Locate the cell with the specified text and output its [X, Y] center coordinate. 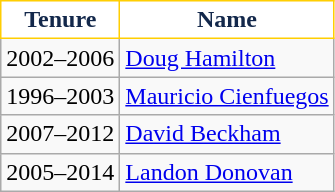
Name [227, 20]
2002–2006 [60, 58]
2005–2014 [60, 172]
Tenure [60, 20]
David Beckham [227, 134]
Doug Hamilton [227, 58]
Landon Donovan [227, 172]
2007–2012 [60, 134]
Mauricio Cienfuegos [227, 96]
1996–2003 [60, 96]
